From the cell containing the given text, extract its center point as [x, y] coordinate. 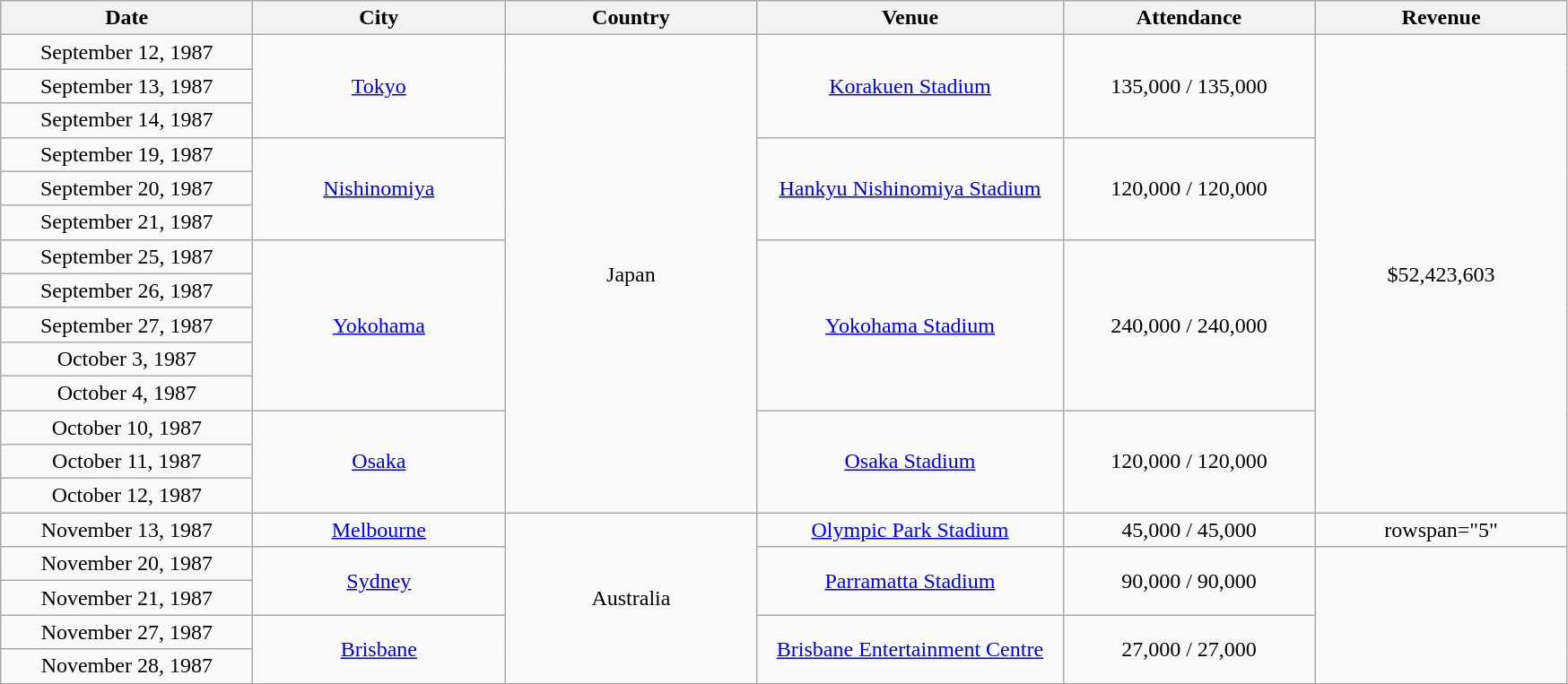
Venue [910, 18]
September 27, 1987 [127, 325]
Osaka Stadium [910, 462]
October 10, 1987 [127, 428]
Parramatta Stadium [910, 581]
Sydney [379, 581]
Hankyu Nishinomiya Stadium [910, 188]
Yokohama [379, 325]
City [379, 18]
Revenue [1441, 18]
Attendance [1189, 18]
October 3, 1987 [127, 359]
November 21, 1987 [127, 598]
November 27, 1987 [127, 632]
Country [632, 18]
Korakuen Stadium [910, 86]
Yokohama Stadium [910, 325]
November 13, 1987 [127, 530]
Australia [632, 598]
Brisbane [379, 649]
27,000 / 27,000 [1189, 649]
rowspan="5" [1441, 530]
Olympic Park Stadium [910, 530]
November 20, 1987 [127, 564]
135,000 / 135,000 [1189, 86]
October 4, 1987 [127, 393]
$52,423,603 [1441, 274]
September 20, 1987 [127, 188]
October 11, 1987 [127, 462]
90,000 / 90,000 [1189, 581]
September 21, 1987 [127, 222]
September 26, 1987 [127, 290]
45,000 / 45,000 [1189, 530]
September 19, 1987 [127, 154]
September 14, 1987 [127, 120]
Japan [632, 274]
Date [127, 18]
Brisbane Entertainment Centre [910, 649]
September 25, 1987 [127, 256]
November 28, 1987 [127, 666]
240,000 / 240,000 [1189, 325]
September 13, 1987 [127, 86]
Nishinomiya [379, 188]
September 12, 1987 [127, 52]
Tokyo [379, 86]
Melbourne [379, 530]
Osaka [379, 462]
October 12, 1987 [127, 496]
